Detect which cell encompasses the target text, then output its (x, y) center coordinate. 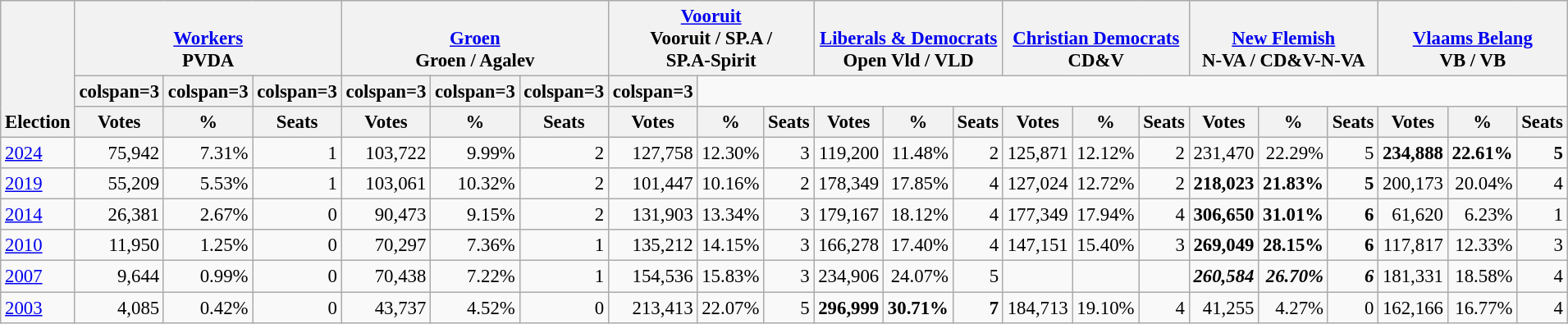
15.83% (730, 276)
43,737 (386, 308)
4.52% (475, 308)
234,906 (848, 276)
7.22% (475, 276)
10.16% (730, 184)
131,903 (652, 215)
41,255 (1224, 308)
218,023 (1224, 184)
GroenGroen / Agalev (474, 39)
269,049 (1224, 245)
12.12% (1106, 153)
117,817 (1413, 245)
127,758 (652, 153)
19.10% (1106, 308)
125,871 (1037, 153)
1.25% (208, 245)
2.67% (208, 215)
22.07% (730, 308)
127,024 (1037, 184)
2019 (38, 184)
New FlemishN-VA / CD&V-N-VA (1283, 39)
14.15% (730, 245)
260,584 (1224, 276)
177,349 (1037, 215)
4.27% (1293, 308)
90,473 (386, 215)
147,151 (1037, 245)
10.32% (475, 184)
2007 (38, 276)
184,713 (1037, 308)
Liberals & DemocratsOpen Vld / VLD (908, 39)
7.31% (208, 153)
17.94% (1106, 215)
0.42% (208, 308)
22.29% (1293, 153)
103,061 (386, 184)
21.83% (1293, 184)
4,085 (119, 308)
234,888 (1413, 153)
200,173 (1413, 184)
18.12% (919, 215)
Christian DemocratsCD&V (1096, 39)
181,331 (1413, 276)
101,447 (652, 184)
7.36% (475, 245)
0.99% (208, 276)
26,381 (119, 215)
70,297 (386, 245)
119,200 (848, 153)
6.23% (1482, 215)
30.71% (919, 308)
13.34% (730, 215)
213,413 (652, 308)
9.15% (475, 215)
11,950 (119, 245)
178,349 (848, 184)
103,722 (386, 153)
12.30% (730, 153)
154,536 (652, 276)
9,644 (119, 276)
24.07% (919, 276)
WorkersPVDA (208, 39)
2010 (38, 245)
231,470 (1224, 153)
Election (38, 69)
15.40% (1106, 245)
12.72% (1106, 184)
28.15% (1293, 245)
179,167 (848, 215)
296,999 (848, 308)
Vlaams BelangVB / VB (1473, 39)
20.04% (1482, 184)
16.77% (1482, 308)
162,166 (1413, 308)
306,650 (1224, 215)
75,942 (119, 153)
2024 (38, 153)
61,620 (1413, 215)
55,209 (119, 184)
7 (978, 308)
26.70% (1293, 276)
9.99% (475, 153)
22.61% (1482, 153)
12.33% (1482, 245)
18.58% (1482, 276)
17.85% (919, 184)
135,212 (652, 245)
2003 (38, 308)
5.53% (208, 184)
166,278 (848, 245)
17.40% (919, 245)
70,438 (386, 276)
31.01% (1293, 215)
2014 (38, 215)
11.48% (919, 153)
VooruitVooruit / SP.A /SP.A-Spirit (711, 39)
